Provide the [X, Y] coordinate of the cell's center where the given text is located.  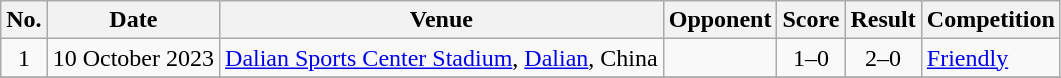
2–0 [883, 58]
10 October 2023 [133, 58]
Date [133, 20]
Result [883, 20]
1 [24, 58]
Friendly [990, 58]
Competition [990, 20]
Opponent [720, 20]
1–0 [811, 58]
Dalian Sports Center Stadium, Dalian, China [442, 58]
No. [24, 20]
Venue [442, 20]
Score [811, 20]
